Identify which cell holds the provided text, then report its (x, y) central coordinate. 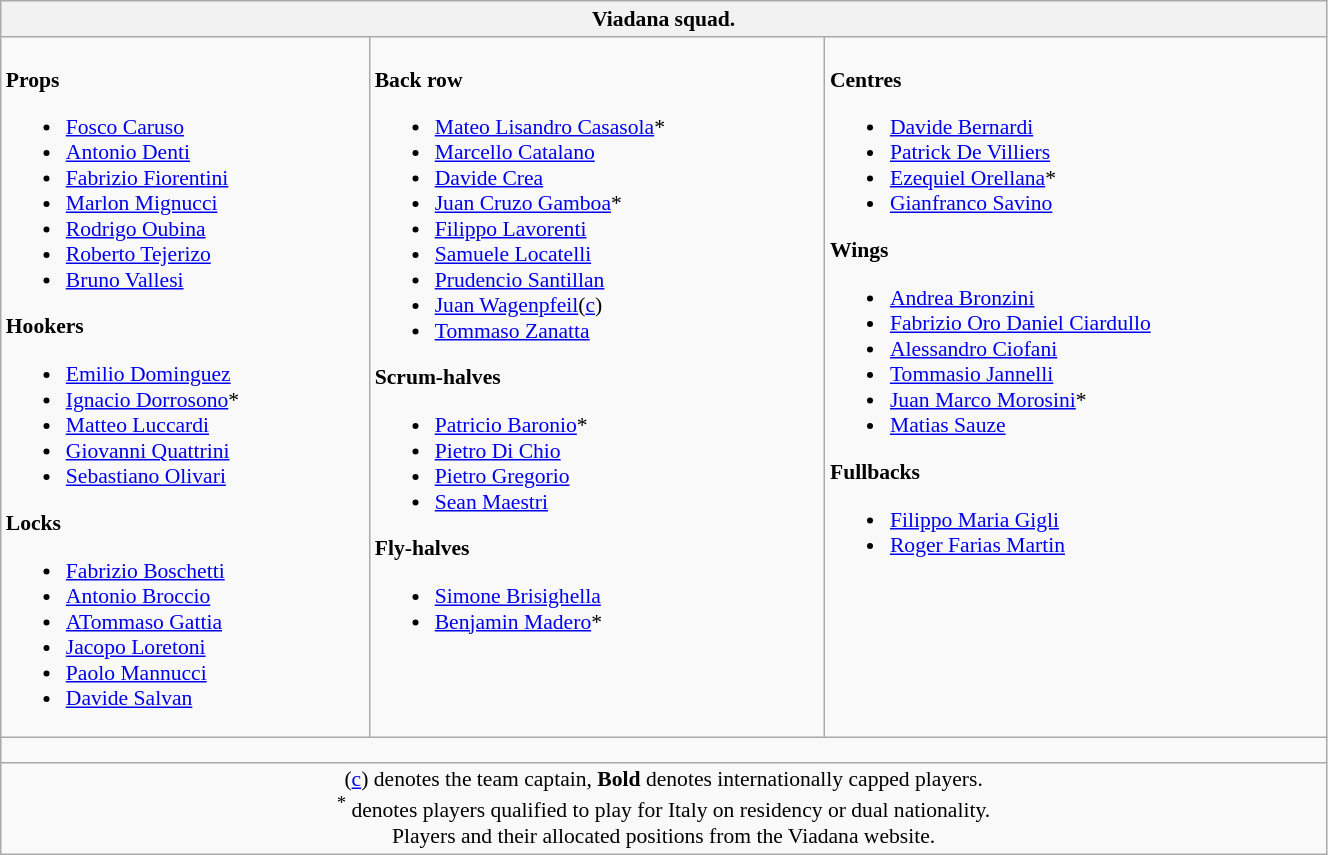
Viadana squad. (664, 19)
